Provide the [x, y] coordinate of the cell's center where the given text is located.  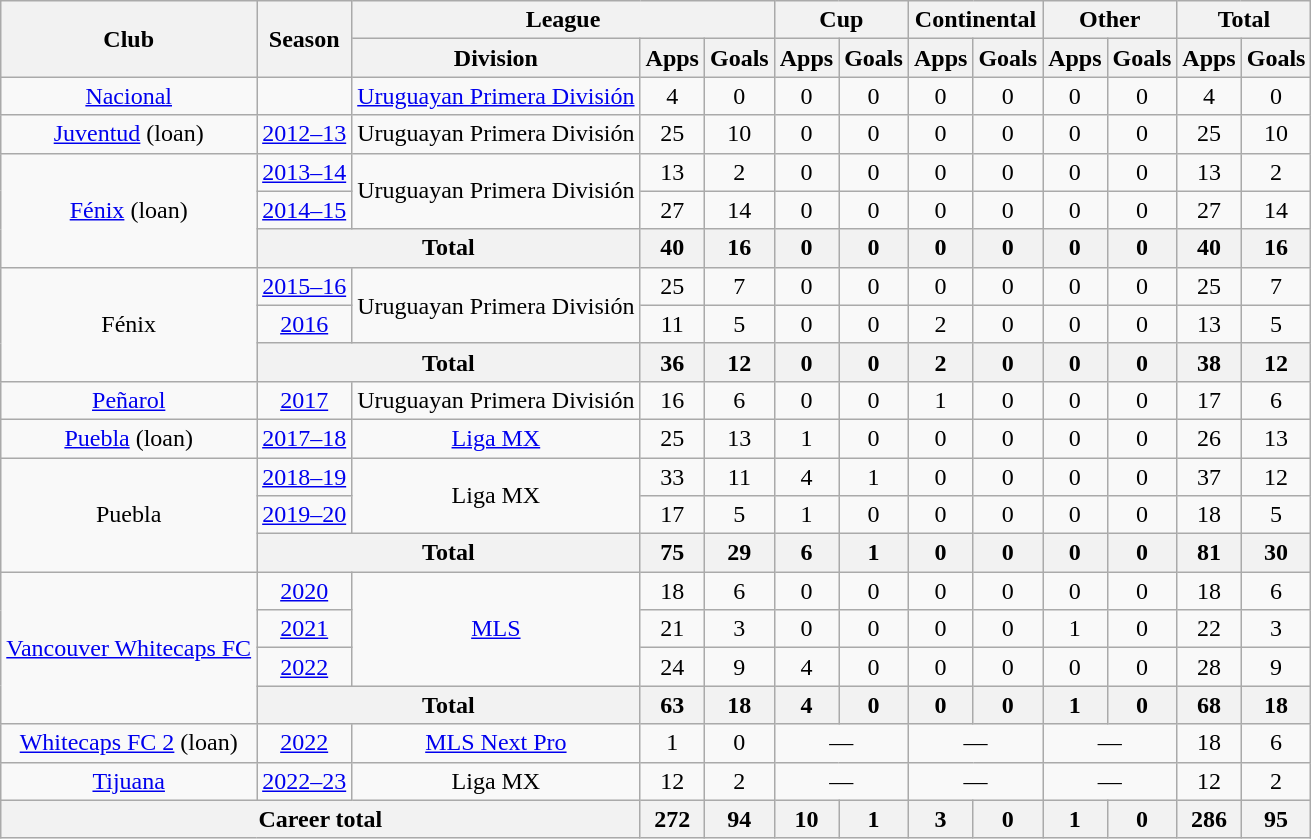
Puebla [129, 515]
29 [739, 553]
94 [739, 819]
2020 [304, 591]
2016 [304, 324]
Season [304, 39]
2017–18 [304, 438]
286 [1209, 819]
2015–16 [304, 286]
Fénix (loan) [129, 210]
2014–15 [304, 210]
38 [1209, 362]
Other [1110, 20]
22 [1209, 629]
95 [1276, 819]
33 [672, 477]
2012–13 [304, 134]
2021 [304, 629]
37 [1209, 477]
Vancouver Whitecaps FC [129, 648]
2019–20 [304, 515]
81 [1209, 553]
21 [672, 629]
Peñarol [129, 400]
68 [1209, 705]
2022–23 [304, 781]
Division [496, 58]
24 [672, 667]
2013–14 [304, 172]
75 [672, 553]
Juventud (loan) [129, 134]
MLS [496, 629]
28 [1209, 667]
Fénix [129, 324]
26 [1209, 438]
Tijuana [129, 781]
MLS Next Pro [496, 743]
272 [672, 819]
2018–19 [304, 477]
36 [672, 362]
Cup [841, 20]
Puebla (loan) [129, 438]
Nacional [129, 96]
Club [129, 39]
Whitecaps FC 2 (loan) [129, 743]
2017 [304, 400]
Continental [975, 20]
30 [1276, 553]
Career total [320, 819]
63 [672, 705]
League [564, 20]
